For the text-containing cell, return its midpoint in (X, Y) coordinate format. 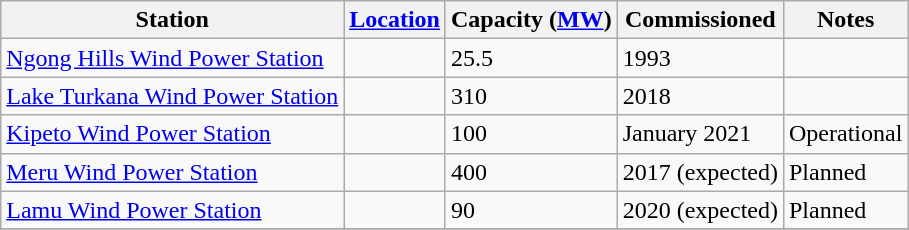
25.5 (531, 58)
310 (531, 96)
2018 (700, 96)
Location (395, 20)
Lamu Wind Power Station (172, 210)
Ngong Hills Wind Power Station (172, 58)
Commissioned (700, 20)
1993 (700, 58)
January 2021 (700, 134)
90 (531, 210)
Kipeto Wind Power Station (172, 134)
Capacity (MW) (531, 20)
100 (531, 134)
2017 (expected) (700, 172)
Notes (845, 20)
2020 (expected) (700, 210)
400 (531, 172)
Lake Turkana Wind Power Station (172, 96)
Meru Wind Power Station (172, 172)
Operational (845, 134)
Station (172, 20)
